Return the (x, y) coordinate for the center point of the cell that contains the specified text.  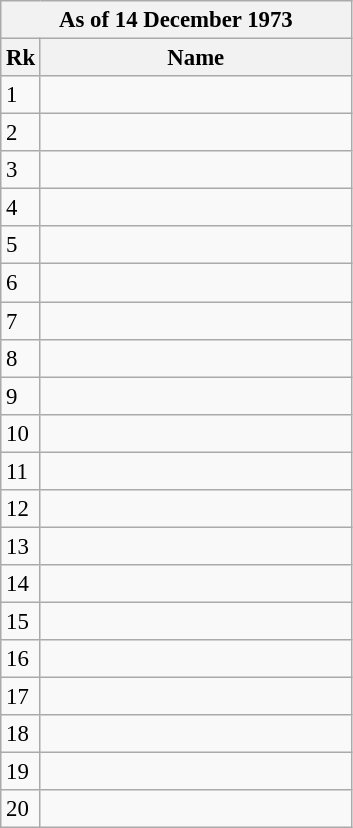
14 (21, 584)
4 (21, 208)
Rk (21, 58)
5 (21, 245)
1 (21, 95)
2 (21, 133)
15 (21, 621)
8 (21, 358)
20 (21, 809)
6 (21, 283)
19 (21, 772)
11 (21, 471)
18 (21, 734)
As of 14 December 1973 (176, 20)
13 (21, 546)
7 (21, 321)
3 (21, 170)
16 (21, 659)
Name (196, 58)
10 (21, 433)
9 (21, 396)
17 (21, 697)
12 (21, 509)
